Detect which cell encompasses the target text, then output its (x, y) center coordinate. 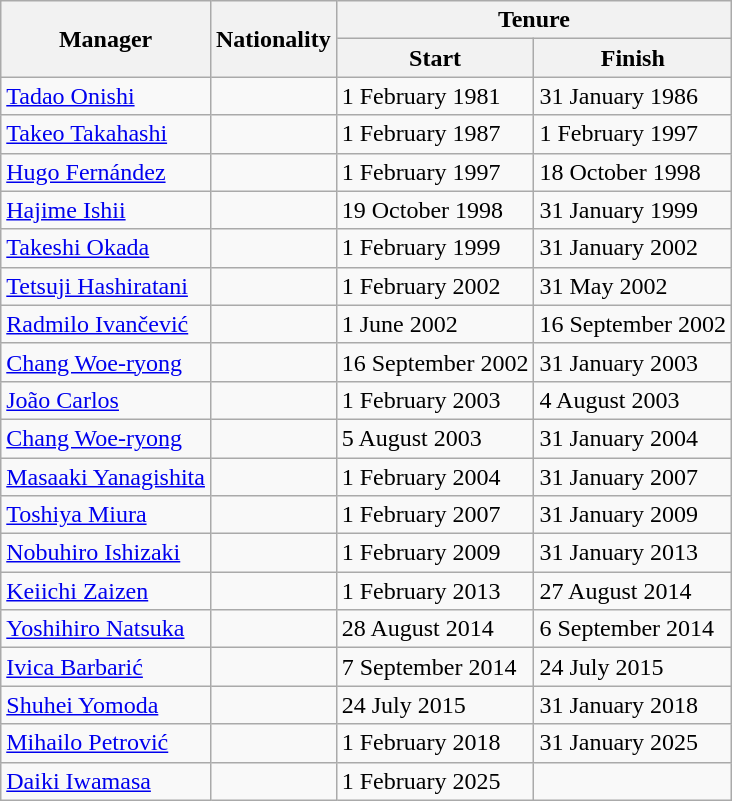
7 September 2014 (435, 667)
João Carlos (106, 400)
31 January 2025 (633, 743)
31 January 2003 (633, 362)
1 June 2002 (435, 324)
Toshiya Miura (106, 515)
Keiichi Zaizen (106, 591)
Manager (106, 39)
Shuhei Yomoda (106, 705)
27 August 2014 (633, 591)
19 October 1998 (435, 210)
Daiki Iwamasa (106, 781)
Ivica Barbarić (106, 667)
18 October 1998 (633, 172)
Takeo Takahashi (106, 134)
31 January 2007 (633, 477)
1 February 1981 (435, 96)
1 February 2004 (435, 477)
4 August 2003 (633, 400)
31 January 2018 (633, 705)
1 February 1999 (435, 248)
Tenure (534, 20)
31 January 1999 (633, 210)
Finish (633, 58)
5 August 2003 (435, 438)
31 May 2002 (633, 286)
1 February 1987 (435, 134)
Tetsuji Hashiratani (106, 286)
31 January 2002 (633, 248)
Hajime Ishii (106, 210)
Tadao Onishi (106, 96)
Radmilo Ivančević (106, 324)
Start (435, 58)
Mihailo Petrović (106, 743)
31 January 2013 (633, 553)
31 January 2004 (633, 438)
Yoshihiro Natsuka (106, 629)
31 January 1986 (633, 96)
1 February 2003 (435, 400)
Nationality (273, 39)
1 February 2002 (435, 286)
Hugo Fernández (106, 172)
Nobuhiro Ishizaki (106, 553)
Masaaki Yanagishita (106, 477)
1 February 2018 (435, 743)
1 February 2009 (435, 553)
28 August 2014 (435, 629)
1 February 2007 (435, 515)
Takeshi Okada (106, 248)
1 February 2013 (435, 591)
31 January 2009 (633, 515)
1 February 2025 (435, 781)
6 September 2014 (633, 629)
